Return the [x, y] coordinate for the center point of the cell that contains the specified text.  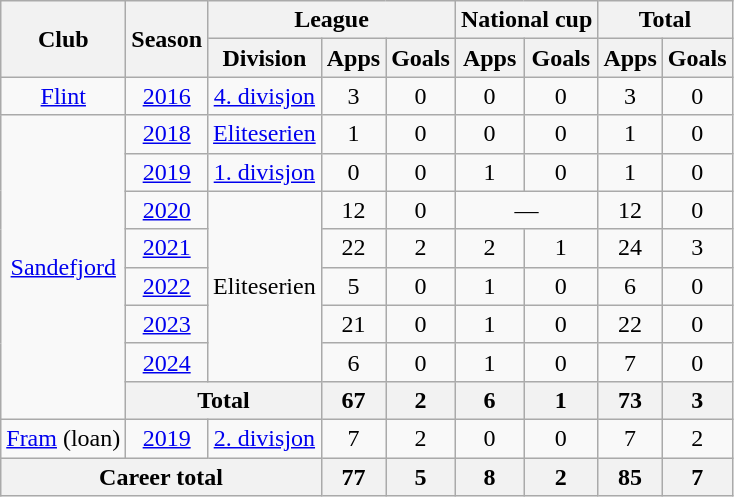
Division [265, 58]
2016 [167, 96]
2018 [167, 134]
2022 [167, 286]
2021 [167, 248]
2020 [167, 210]
Fram (loan) [64, 438]
Season [167, 39]
1. divisjon [265, 172]
League [332, 20]
85 [630, 477]
Flint [64, 96]
67 [353, 400]
73 [630, 400]
24 [630, 248]
21 [353, 324]
4. divisjon [265, 96]
77 [353, 477]
National cup [526, 20]
2023 [167, 324]
Club [64, 39]
— [526, 210]
Sandefjord [64, 267]
8 [489, 477]
2024 [167, 362]
Career total [161, 477]
2. divisjon [265, 438]
